Determine the (X, Y) coordinate at the center of the cell enclosing the given text.  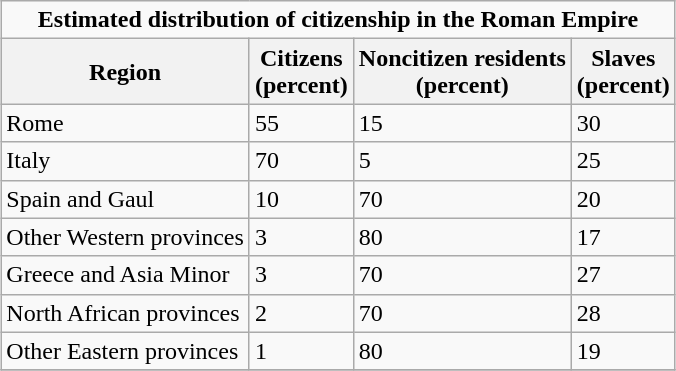
10 (301, 199)
19 (623, 351)
25 (623, 161)
2 (301, 313)
5 (462, 161)
Other Western provinces (126, 237)
North African provinces (126, 313)
20 (623, 199)
27 (623, 275)
Slaves(percent) (623, 72)
Region (126, 72)
Estimated distribution of citizenship in the Roman Empire (338, 20)
Noncitizen residents(percent) (462, 72)
17 (623, 237)
55 (301, 123)
Greece and Asia Minor (126, 275)
30 (623, 123)
Italy (126, 161)
Rome (126, 123)
15 (462, 123)
Other Eastern provinces (126, 351)
28 (623, 313)
1 (301, 351)
Citizens(percent) (301, 72)
Spain and Gaul (126, 199)
